For the text-containing cell, return its midpoint in [X, Y] coordinate format. 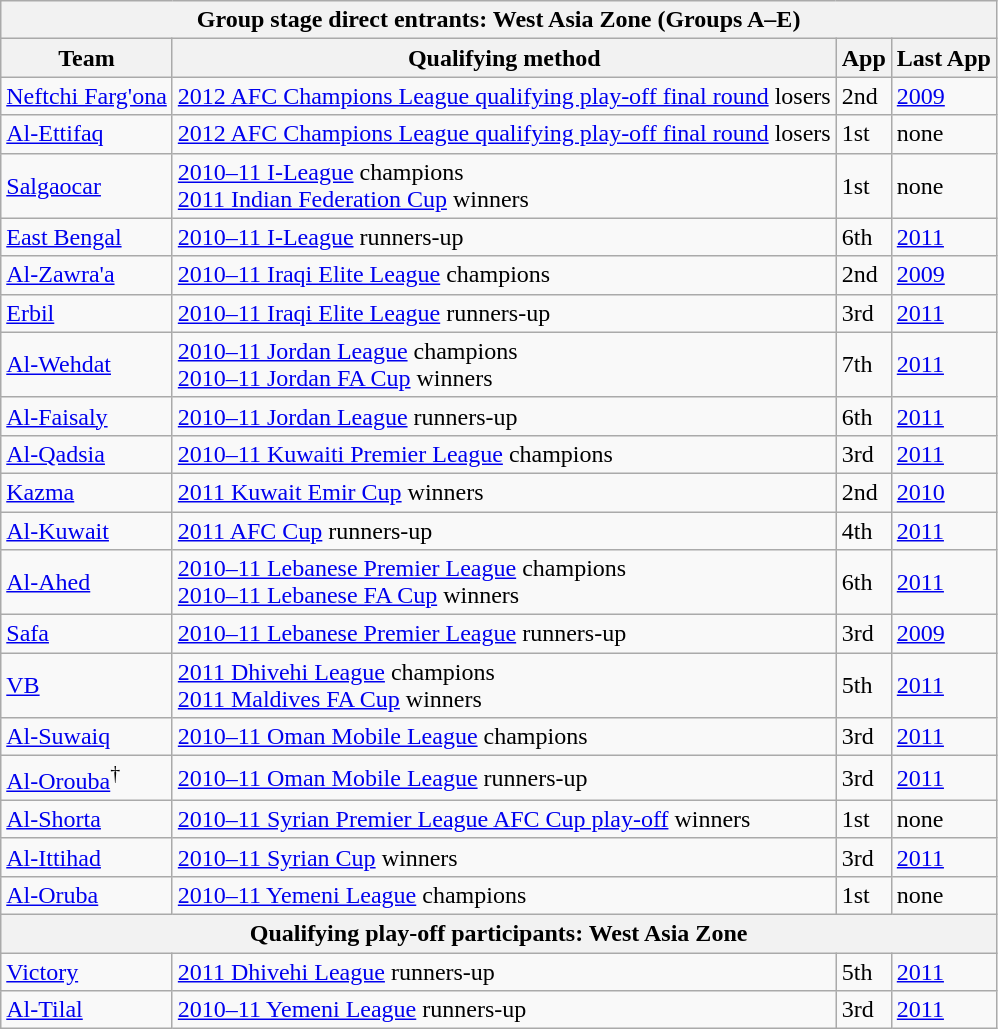
2010–11 Iraqi Elite League champions [504, 275]
Al-Shorta [87, 819]
2011 Kuwait Emir Cup winners [504, 492]
Erbil [87, 313]
Al-Ahed [87, 582]
2010–11 I-League runners-up [504, 237]
Al-Suwaiq [87, 737]
Al-Ettifaq [87, 134]
2011 Dhivehi League champions 2011 Maldives FA Cup winners [504, 686]
Group stage direct entrants: West Asia Zone (Groups A–E) [499, 20]
VB [87, 686]
2010–11 Iraqi Elite League runners-up [504, 313]
Salgaocar [87, 186]
2010–11 Syrian Cup winners [504, 857]
Last App [944, 58]
2011 AFC Cup runners-up [504, 531]
2010–11 Kuwaiti Premier League champions [504, 454]
2010–11 Jordan League runners-up [504, 416]
Al-Qadsia [87, 454]
2010 [944, 492]
Team [87, 58]
4th [864, 531]
Al-Wehdat [87, 364]
East Bengal [87, 237]
App [864, 58]
2010–11 Syrian Premier League AFC Cup play-off winners [504, 819]
Qualifying play-off participants: West Asia Zone [499, 934]
2010–11 Lebanese Premier League runners-up [504, 634]
Al-Oruba [87, 895]
2010–11 Oman Mobile League runners-up [504, 778]
7th [864, 364]
2010–11 Jordan League champions 2010–11 Jordan FA Cup winners [504, 364]
2010–11 Yemeni League champions [504, 895]
Al-Orouba† [87, 778]
Al-Ittihad [87, 857]
2010–11 I-League champions 2011 Indian Federation Cup winners [504, 186]
2010–11 Yemeni League runners-up [504, 1010]
Al-Zawra'a [87, 275]
2010–11 Oman Mobile League champions [504, 737]
2011 Dhivehi League runners-up [504, 972]
Al-Faisaly [87, 416]
Kazma [87, 492]
Victory [87, 972]
Neftchi Farg'ona [87, 96]
Safa [87, 634]
Al-Tilal [87, 1010]
Al-Kuwait [87, 531]
2010–11 Lebanese Premier League champions 2010–11 Lebanese FA Cup winners [504, 582]
Qualifying method [504, 58]
